Output the [x, y] coordinate of the center of the cell containing the given text.  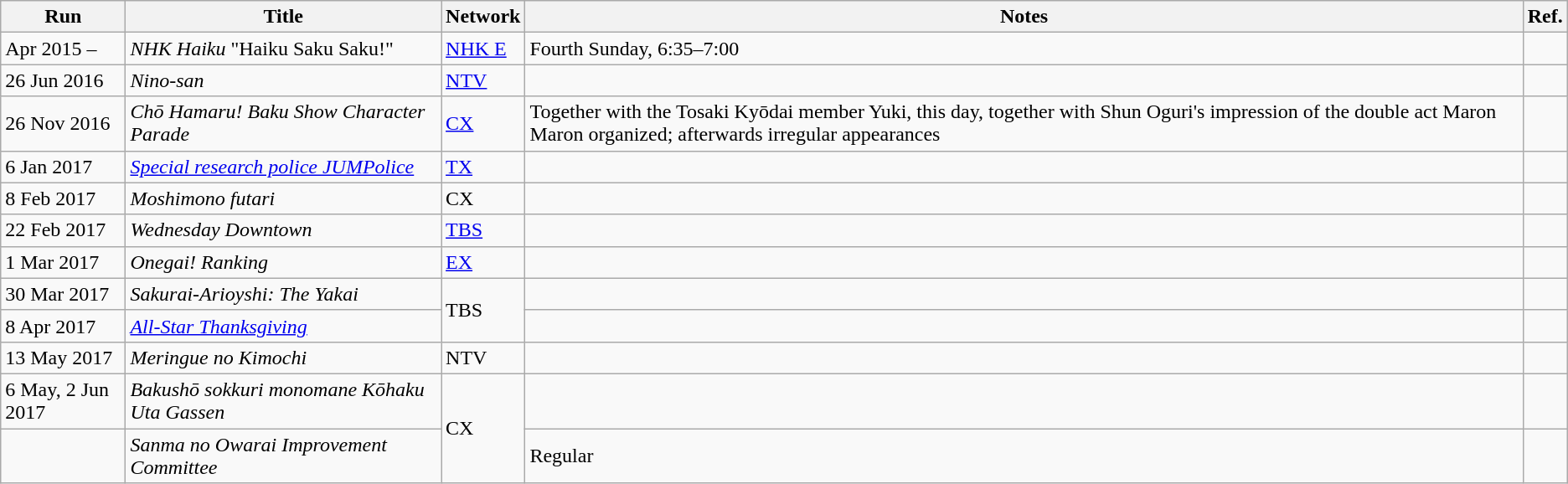
Meringue no Kimochi [283, 358]
26 Nov 2016 [64, 124]
6 Jan 2017 [64, 167]
Moshimono futari [283, 198]
Network [483, 17]
1 Mar 2017 [64, 262]
TX [483, 167]
NHK E [483, 49]
8 Apr 2017 [64, 326]
EX [483, 262]
26 Jun 2016 [64, 80]
Regular [1024, 456]
Chō Hamaru! Baku Show Character Parade [283, 124]
Apr 2015 – [64, 49]
Ref. [1545, 17]
Wednesday Downtown [283, 230]
8 Feb 2017 [64, 198]
NHK Haiku "Haiku Saku Saku!" [283, 49]
All-Star Thanksgiving [283, 326]
Fourth Sunday, 6:35–7:00 [1024, 49]
Notes [1024, 17]
Sanma no Owarai Improvement Committee [283, 456]
Onegai! Ranking [283, 262]
Sakurai-Arioyshi: The Yakai [283, 294]
22 Feb 2017 [64, 230]
Title [283, 17]
13 May 2017 [64, 358]
Special research police JUMPolice [283, 167]
30 Mar 2017 [64, 294]
Run [64, 17]
6 May, 2 Jun 2017 [64, 400]
Bakushō sokkuri monomane Kōhaku Uta Gassen [283, 400]
Nino-san [283, 80]
